Return the [X, Y] coordinate for the center point of the cell that contains the specified text.  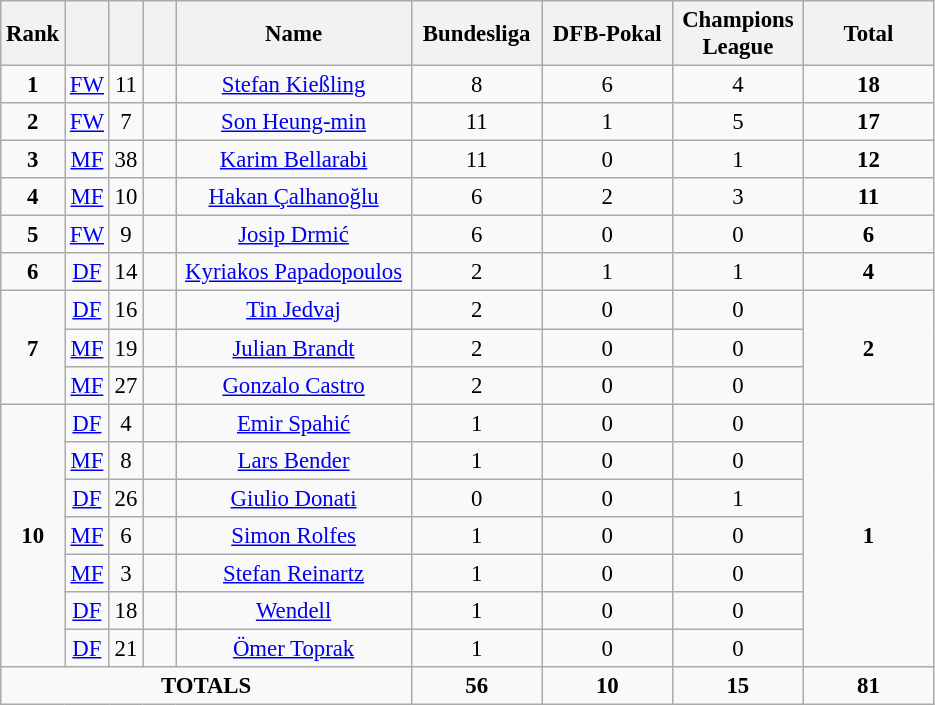
21 [126, 648]
12 [868, 160]
Champions League [738, 34]
81 [868, 686]
Emir Spahić [294, 423]
19 [126, 348]
TOTALS [206, 686]
14 [126, 273]
17 [868, 122]
16 [126, 310]
Ömer Toprak [294, 648]
Giulio Donati [294, 498]
Bundesliga [476, 34]
Karim Bellarabi [294, 160]
DFB-Pokal [608, 34]
Kyriakos Papadopoulos [294, 273]
38 [126, 160]
Gonzalo Castro [294, 385]
Son Heung-min [294, 122]
Stefan Reinartz [294, 573]
9 [126, 235]
Josip Drmić [294, 235]
Total [868, 34]
27 [126, 385]
Rank [33, 34]
26 [126, 498]
Julian Brandt [294, 348]
Simon Rolfes [294, 536]
Name [294, 34]
15 [738, 686]
Wendell [294, 611]
Stefan Kießling [294, 85]
56 [476, 686]
Hakan Çalhanoğlu [294, 197]
Tin Jedvaj [294, 310]
Lars Bender [294, 460]
